Locate the cell with the specified text and output its [x, y] center coordinate. 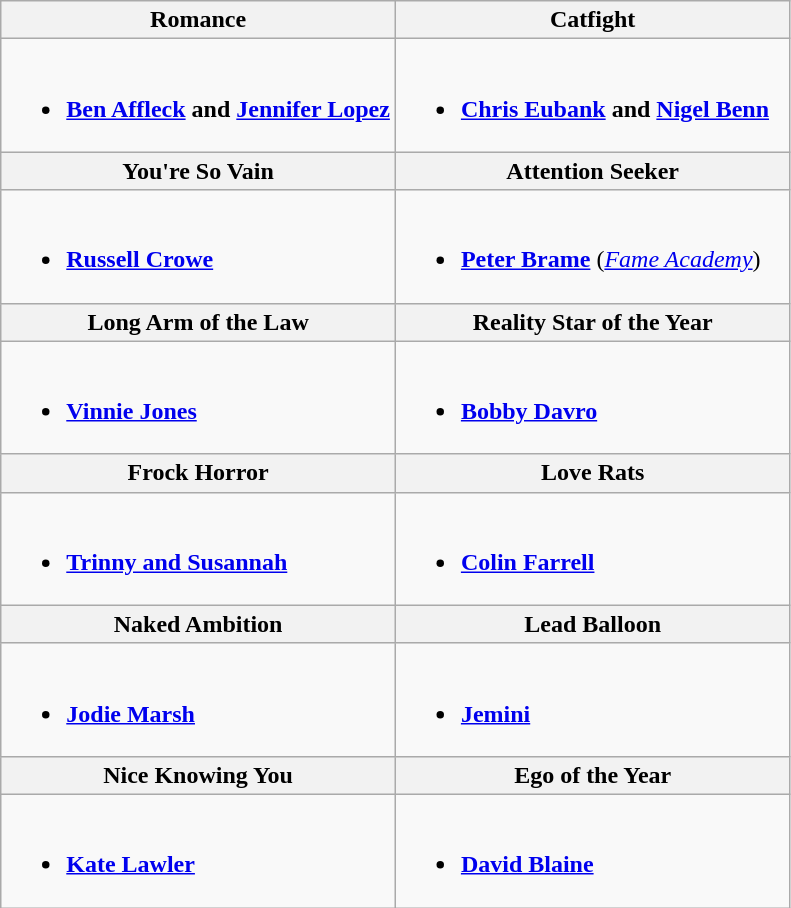
Lead Balloon [592, 624]
Romance [198, 20]
Nice Knowing You [198, 775]
Jemini [592, 700]
Vinnie Jones [198, 398]
Trinny and Susannah [198, 548]
Ego of the Year [592, 775]
Catfight [592, 20]
Love Rats [592, 473]
Jodie Marsh [198, 700]
Ben Affleck and Jennifer Lopez [198, 96]
Chris Eubank and Nigel Benn [592, 96]
Russell Crowe [198, 246]
Bobby Davro [592, 398]
Long Arm of the Law [198, 322]
Frock Horror [198, 473]
Colin Farrell [592, 548]
David Blaine [592, 850]
Peter Brame (Fame Academy) [592, 246]
Kate Lawler [198, 850]
You're So Vain [198, 171]
Reality Star of the Year [592, 322]
Naked Ambition [198, 624]
Attention Seeker [592, 171]
